Pinpoint the cell where the given text exists, returning its [x, y] midpoint coordinate. 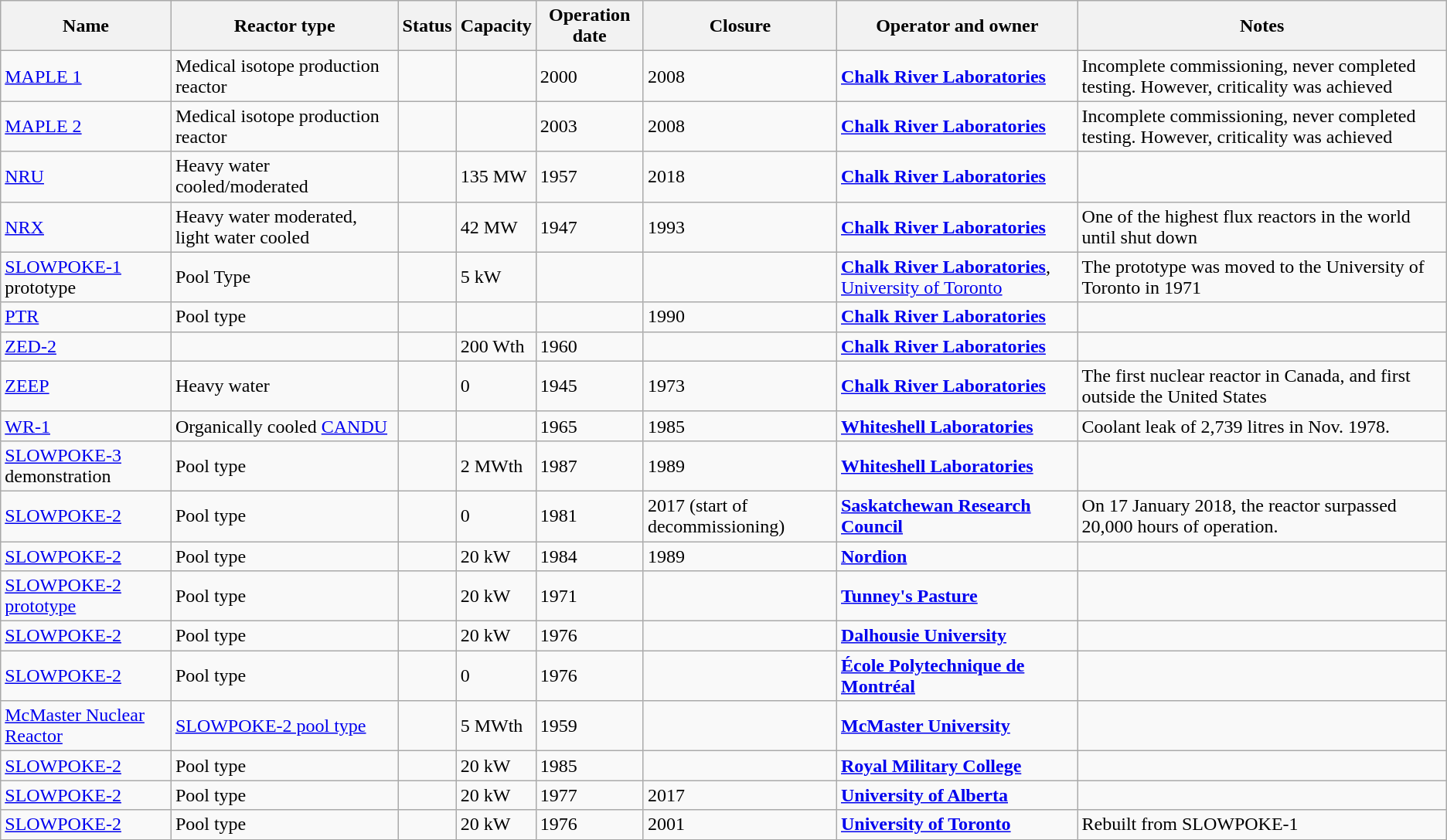
SLOWPOKE-3 demonstration [87, 465]
1981 [589, 516]
1965 [589, 426]
1984 [589, 556]
Chalk River Laboratories, University of Toronto [957, 277]
2017 [740, 795]
McMaster Nuclear Reactor [87, 726]
1947 [589, 227]
Capacity [496, 26]
Coolant leak of 2,739 litres in Nov. 1978. [1261, 426]
1957 [589, 176]
1993 [740, 227]
WR-1 [87, 426]
Closure [740, 26]
1971 [589, 597]
135 MW [496, 176]
Operator and owner [957, 26]
NRU [87, 176]
2003 [589, 127]
University of Toronto [957, 825]
PTR [87, 317]
200 Wth [496, 346]
The first nuclear reactor in Canada, and first outside the United States [1261, 386]
1959 [589, 726]
Operation date [589, 26]
Name [87, 26]
Dalhousie University [957, 636]
2 MWth [496, 465]
MAPLE 2 [87, 127]
1973 [740, 386]
2017 (start of decommissioning) [740, 516]
ZED-2 [87, 346]
Tunney's Pasture [957, 597]
5 MWth [496, 726]
2001 [740, 825]
On 17 January 2018, the reactor surpassed 20,000 hours of operation. [1261, 516]
Reactor type [284, 26]
SLOWPOKE-2 prototype [87, 597]
1960 [589, 346]
The prototype was moved to the University of Toronto in 1971 [1261, 277]
SLOWPOKE-1 prototype [87, 277]
5 kW [496, 277]
Heavy water cooled/moderated [284, 176]
MAPLE 1 [87, 76]
One of the highest flux reactors in the world until shut down [1261, 227]
Pool Type [284, 277]
Nordion [957, 556]
NRX [87, 227]
École Polytechnique de Montréal [957, 675]
2018 [740, 176]
SLOWPOKE-2 pool type [284, 726]
42 MW [496, 227]
Royal Military College [957, 766]
1990 [740, 317]
Heavy water moderated, light water cooled [284, 227]
McMaster University [957, 726]
University of Alberta [957, 795]
Rebuilt from SLOWPOKE-1 [1261, 825]
2000 [589, 76]
1945 [589, 386]
Heavy water [284, 386]
Notes [1261, 26]
1987 [589, 465]
Status [427, 26]
ZEEP [87, 386]
1977 [589, 795]
Saskatchewan Research Council [957, 516]
Organically cooled CANDU [284, 426]
